Provide the [X, Y] coordinate of the cell's center where the given text is located.  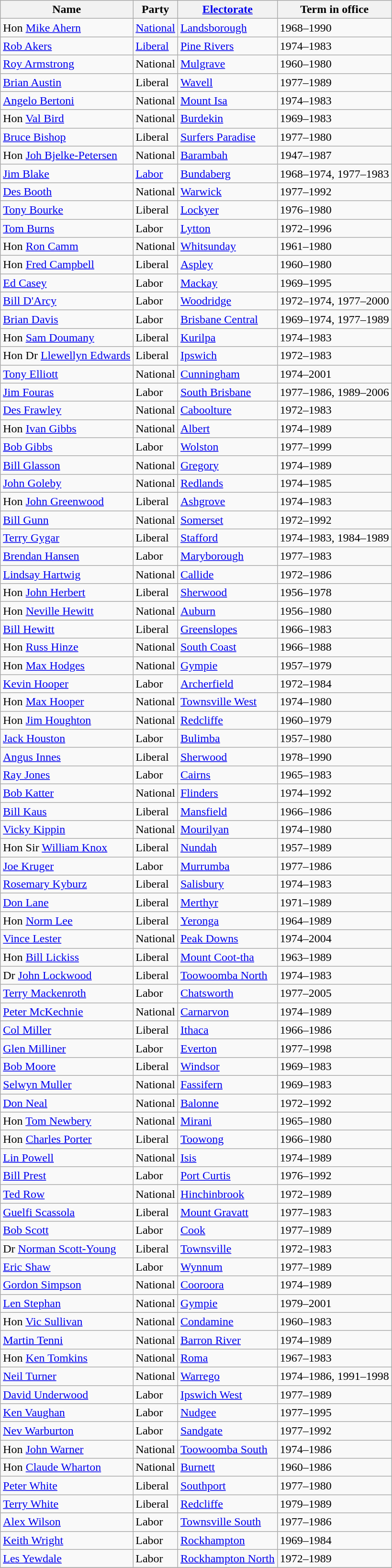
Selwyn Muller [67, 1084]
Ashgrove [227, 501]
Hon Russ Hinze [67, 647]
1963–1989 [334, 957]
Murrumba [227, 866]
Tony Bourke [67, 210]
Bob Moore [67, 1066]
Brian Davis [67, 319]
1964–1989 [334, 921]
Bob Gibbs [67, 447]
1972–1996 [334, 228]
Pine Rivers [227, 46]
1971–1989 [334, 902]
Hon John Herbert [67, 593]
1960–1979 [334, 720]
Vicky Kippin [67, 830]
Dr Norman Scott-Young [67, 1249]
1967–1983 [334, 1358]
Wolston [227, 447]
Mount Coot-tha [227, 957]
1978–1990 [334, 756]
Whitsunday [227, 247]
Ted Row [67, 1194]
Chatsworth [227, 993]
Hinchinbrook [227, 1194]
Roma [227, 1358]
Glen Milliner [67, 1048]
Hon Mike Ahern [67, 28]
Port Curtis [227, 1176]
1974–1983, 1984–1989 [334, 538]
Hon Sam Doumany [67, 338]
1956–1978 [334, 593]
Caboolture [227, 410]
Tony Elliott [67, 374]
1979–1989 [334, 1504]
Everton [227, 1048]
Burnett [227, 1467]
Bill Kaus [67, 812]
Mansfield [227, 812]
Wynnum [227, 1267]
Des Frawley [67, 410]
Bill Hewitt [67, 629]
1972–1986 [334, 575]
Tom Burns [67, 228]
Hon Vic Sullivan [67, 1321]
Peak Downs [227, 939]
Burdekin [227, 119]
1969–1984 [334, 1540]
Hon Max Hodges [67, 666]
Brisbane Central [227, 319]
1976–1980 [334, 210]
Hon Dr Llewellyn Edwards [67, 356]
Landsborough [227, 28]
Cairns [227, 775]
Jim Fouras [67, 392]
Mount Isa [227, 101]
1956–1980 [334, 611]
Nev Warburton [67, 1431]
1957–1989 [334, 848]
Hon Ivan Gibbs [67, 429]
Electorate [227, 10]
1974–1986, 1991–1998 [334, 1376]
Ipswich [227, 356]
Auburn [227, 611]
Kurilpa [227, 338]
1974–1986 [334, 1449]
Roy Armstrong [67, 64]
1974–1985 [334, 483]
Dr John Lockwood [67, 975]
Ipswich West [227, 1395]
Cook [227, 1230]
Nundah [227, 848]
1965–1983 [334, 775]
Mirani [227, 1121]
Lytton [227, 228]
Les Yewdale [67, 1558]
Isis [227, 1158]
Terry Mackenroth [67, 993]
Ray Jones [67, 775]
Bulimba [227, 738]
Len Stephan [67, 1303]
Bill D'Arcy [67, 301]
Eric Shaw [67, 1267]
1972–1984 [334, 684]
1960–1986 [334, 1467]
1977–2005 [334, 993]
1974–2004 [334, 939]
Townsville West [227, 702]
Jack Houston [67, 738]
1977–1998 [334, 1048]
Lin Powell [67, 1158]
Hon John Warner [67, 1449]
Merthyr [227, 902]
Bill Glasson [67, 465]
Peter McKechnie [67, 1012]
Col Miller [67, 1030]
John Goleby [67, 483]
Fassifern [227, 1084]
Name [67, 10]
Bundaberg [227, 173]
1947–1987 [334, 155]
Barambah [227, 155]
1960–1983 [334, 1321]
1968–1990 [334, 28]
Balonne [227, 1103]
Toowong [227, 1139]
Cunningham [227, 374]
1969–1995 [334, 283]
Ken Vaughan [67, 1413]
Hon Ron Camm [67, 247]
Townsville [227, 1249]
Mourilyan [227, 830]
1957–1980 [334, 738]
1957–1979 [334, 666]
Hon Sir William Knox [67, 848]
Archerfield [227, 684]
Hon Norm Lee [67, 921]
Rob Akers [67, 46]
Brendan Hansen [67, 556]
Gordon Simpson [67, 1285]
1977–1986, 1989–2006 [334, 392]
Hon Jim Houghton [67, 720]
Don Lane [67, 902]
Albert [227, 429]
Terry Gygar [67, 538]
Martin Tenni [67, 1340]
David Underwood [67, 1395]
Rockhampton [227, 1540]
Gregory [227, 465]
Hon Val Bird [67, 119]
1977–1995 [334, 1413]
South Coast [227, 647]
Hon Max Hooper [67, 702]
Hon Fred Campbell [67, 265]
Terry White [67, 1504]
Kevin Hooper [67, 684]
Warwick [227, 192]
Barron River [227, 1340]
Hon Claude Wharton [67, 1467]
Jim Blake [67, 173]
Bruce Bishop [67, 137]
1969–1974, 1977–1989 [334, 319]
Party [156, 10]
Alex Wilson [67, 1522]
Aspley [227, 265]
Hon Neville Hewitt [67, 611]
Lindsay Hartwig [67, 575]
Flinders [227, 793]
Salisbury [227, 884]
Yeronga [227, 921]
Sandgate [227, 1431]
Woodridge [227, 301]
Greenslopes [227, 629]
Windsor [227, 1066]
Hon Tom Newbery [67, 1121]
Surfers Paradise [227, 137]
Mulgrave [227, 64]
Condamine [227, 1321]
1972–1974, 1977–2000 [334, 301]
Brian Austin [67, 82]
South Brisbane [227, 392]
Lockyer [227, 210]
Toowoomba South [227, 1449]
Hon Bill Lickiss [67, 957]
Carnarvon [227, 1012]
Rosemary Kyburz [67, 884]
Callide [227, 575]
Bob Katter [67, 793]
Joe Kruger [67, 866]
Angelo Bertoni [67, 101]
1966–1980 [334, 1139]
1974–1992 [334, 793]
Maryborough [227, 556]
Rockhampton North [227, 1558]
1976–1992 [334, 1176]
Ed Casey [67, 283]
Keith Wright [67, 1540]
Vince Lester [67, 939]
Warrego [227, 1376]
Term in office [334, 10]
Redlands [227, 483]
Neil Turner [67, 1376]
Hon John Greenwood [67, 501]
Bill Prest [67, 1176]
Bob Scott [67, 1230]
Mount Gravatt [227, 1212]
1974–2001 [334, 374]
Don Neal [67, 1103]
Angus Innes [67, 756]
1965–1980 [334, 1121]
1979–2001 [334, 1303]
Guelfi Scassola [67, 1212]
Ithaca [227, 1030]
Somerset [227, 519]
Des Booth [67, 192]
Hon Charles Porter [67, 1139]
Peter White [67, 1486]
Stafford [227, 538]
1961–1980 [334, 247]
1966–1988 [334, 647]
Townsville South [227, 1522]
Toowoomba North [227, 975]
Wavell [227, 82]
Nudgee [227, 1413]
1977–1999 [334, 447]
1966–1983 [334, 629]
Bill Gunn [67, 519]
Southport [227, 1486]
Cooroora [227, 1285]
Hon Joh Bjelke-Petersen [67, 155]
1968–1974, 1977–1983 [334, 173]
Mackay [227, 283]
Hon Ken Tomkins [67, 1358]
